From the cell containing the given text, extract its center point as [x, y] coordinate. 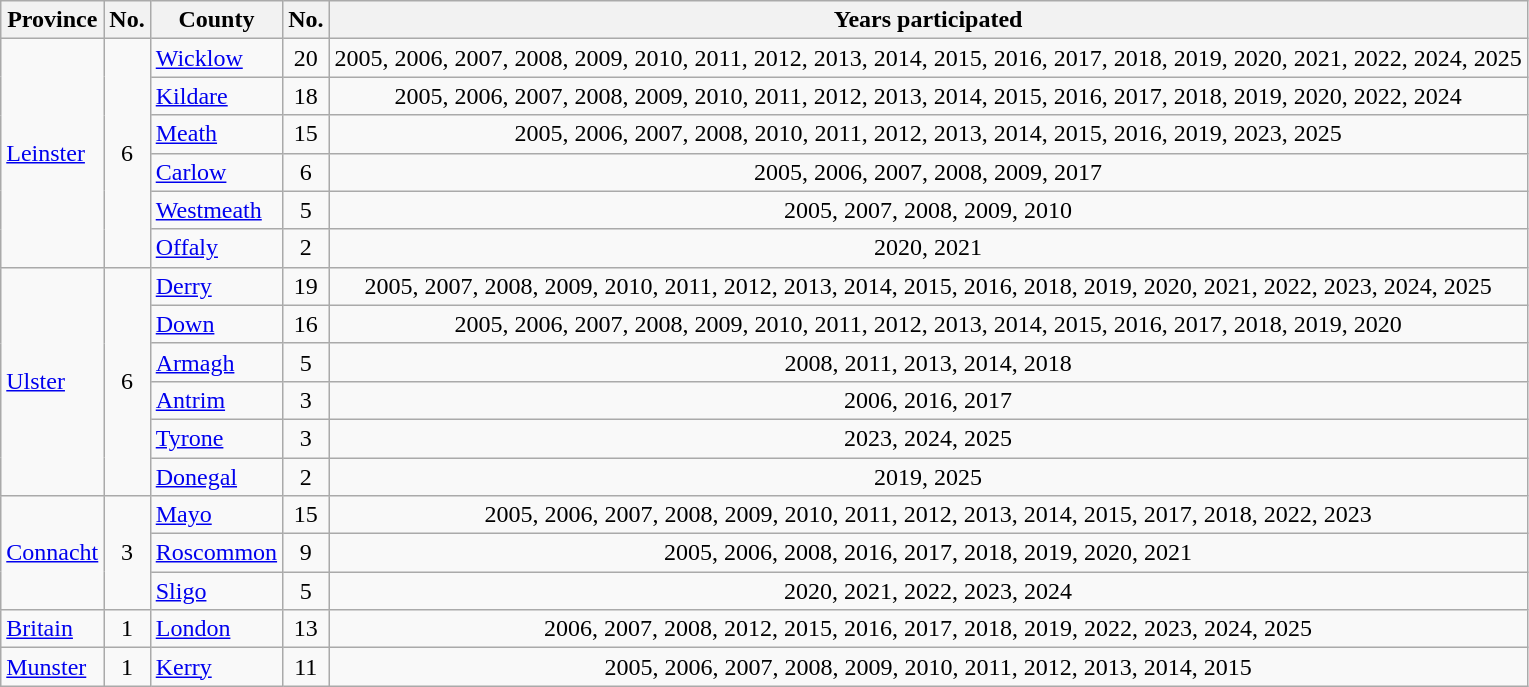
2005, 2006, 2007, 2008, 2009, 2017 [928, 172]
2005, 2006, 2007, 2008, 2010, 2011, 2012, 2013, 2014, 2015, 2016, 2019, 2023, 2025 [928, 134]
2005, 2007, 2008, 2009, 2010, 2011, 2012, 2013, 2014, 2015, 2016, 2018, 2019, 2020, 2021, 2022, 2023, 2024, 2025 [928, 286]
13 [306, 629]
Carlow [216, 172]
9 [306, 553]
Kerry [216, 667]
Kildare [216, 96]
2005, 2006, 2008, 2016, 2017, 2018, 2019, 2020, 2021 [928, 553]
Wicklow [216, 58]
2005, 2006, 2007, 2008, 2009, 2010, 2011, 2012, 2013, 2014, 2015, 2016, 2017, 2018, 2019, 2020 [928, 324]
2006, 2016, 2017 [928, 400]
2023, 2024, 2025 [928, 438]
Westmeath [216, 210]
2019, 2025 [928, 477]
Tyrone [216, 438]
Antrim [216, 400]
Meath [216, 134]
Ulster [52, 381]
Derry [216, 286]
2006, 2007, 2008, 2012, 2015, 2016, 2017, 2018, 2019, 2022, 2023, 2024, 2025 [928, 629]
Roscommon [216, 553]
Years participated [928, 20]
2020, 2021, 2022, 2023, 2024 [928, 591]
2005, 2006, 2007, 2008, 2009, 2010, 2011, 2012, 2013, 2014, 2015, 2016, 2017, 2018, 2019, 2020, 2021, 2022, 2024, 2025 [928, 58]
Sligo [216, 591]
Offaly [216, 248]
Munster [52, 667]
2020, 2021 [928, 248]
County [216, 20]
Britain [52, 629]
19 [306, 286]
Connacht [52, 553]
Mayo [216, 515]
16 [306, 324]
18 [306, 96]
2005, 2006, 2007, 2008, 2009, 2010, 2011, 2012, 2013, 2014, 2015, 2016, 2017, 2018, 2019, 2020, 2022, 2024 [928, 96]
2005, 2006, 2007, 2008, 2009, 2010, 2011, 2012, 2013, 2014, 2015 [928, 667]
2008, 2011, 2013, 2014, 2018 [928, 362]
Down [216, 324]
2005, 2007, 2008, 2009, 2010 [928, 210]
Armagh [216, 362]
Donegal [216, 477]
11 [306, 667]
2005, 2006, 2007, 2008, 2009, 2010, 2011, 2012, 2013, 2014, 2015, 2017, 2018, 2022, 2023 [928, 515]
20 [306, 58]
London [216, 629]
Leinster [52, 153]
Province [52, 20]
